Scan for the cell matching the given text and deliver its (x, y) coordinate at center. 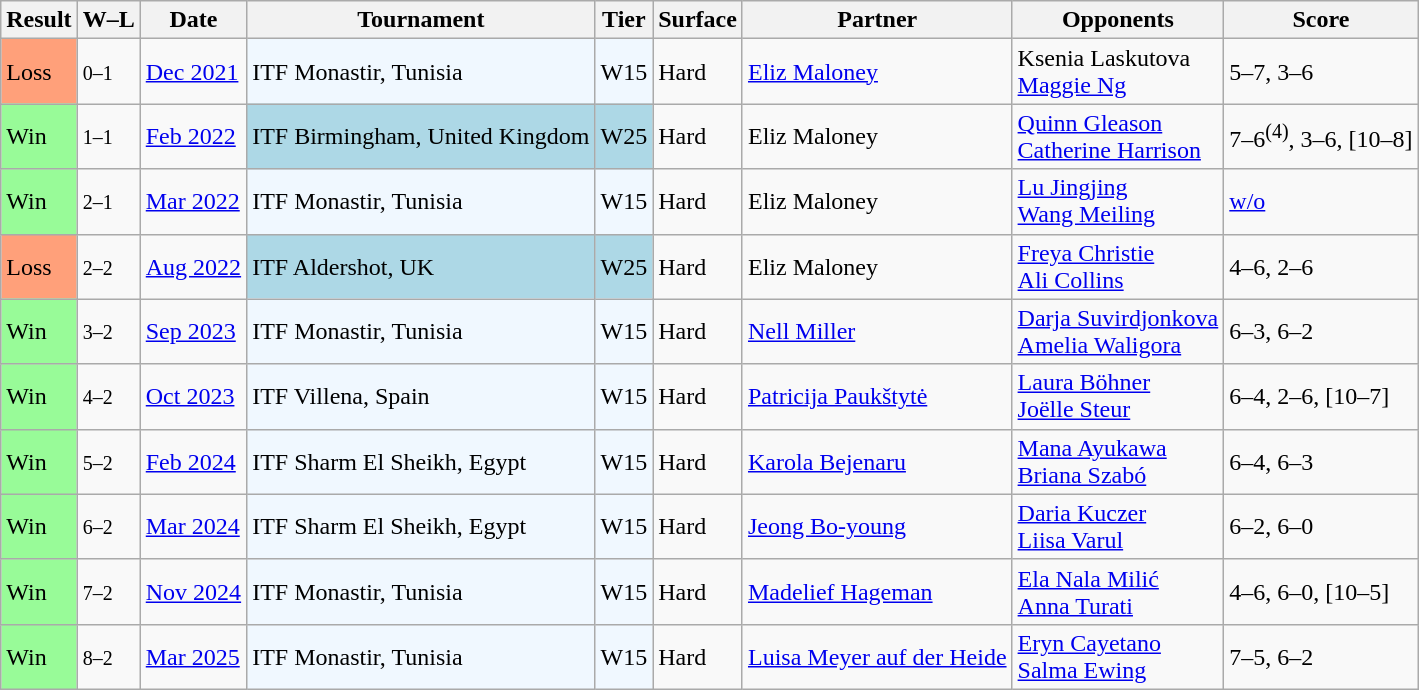
Oct 2023 (193, 396)
Lu Jingjing Wang Meiling (1118, 202)
Daria Kuczer Liisa Varul (1118, 526)
Aug 2022 (193, 266)
Feb 2022 (193, 136)
4–2 (108, 396)
Freya Christie Ali Collins (1118, 266)
Mana Ayukawa Briana Szabó (1118, 462)
6–2 (108, 526)
Result (39, 20)
Laura Böhner Joëlle Steur (1118, 396)
7–5, 6–2 (1321, 656)
4–6, 6–0, [10–5] (1321, 592)
2–2 (108, 266)
Tier (624, 20)
Ksenia Laskutova Maggie Ng (1118, 72)
Partner (877, 20)
2–1 (108, 202)
Jeong Bo-young (877, 526)
Eryn Cayetano Salma Ewing (1118, 656)
6–3, 6–2 (1321, 332)
Mar 2024 (193, 526)
ITF Aldershot, UK (421, 266)
8–2 (108, 656)
Date (193, 20)
0–1 (108, 72)
Opponents (1118, 20)
w/o (1321, 202)
Karola Bejenaru (877, 462)
Surface (698, 20)
Score (1321, 20)
5–7, 3–6 (1321, 72)
Nov 2024 (193, 592)
4–6, 2–6 (1321, 266)
Dec 2021 (193, 72)
Mar 2022 (193, 202)
1–1 (108, 136)
Mar 2025 (193, 656)
Luisa Meyer auf der Heide (877, 656)
Tournament (421, 20)
Darja Suvirdjonkova Amelia Waligora (1118, 332)
Patricija Paukštytė (877, 396)
6–4, 6–3 (1321, 462)
Quinn Gleason Catherine Harrison (1118, 136)
ITF Villena, Spain (421, 396)
Ela Nala Milić Anna Turati (1118, 592)
6–2, 6–0 (1321, 526)
Madelief Hageman (877, 592)
Feb 2024 (193, 462)
Sep 2023 (193, 332)
3–2 (108, 332)
Nell Miller (877, 332)
6–4, 2–6, [10–7] (1321, 396)
7–2 (108, 592)
W–L (108, 20)
ITF Birmingham, United Kingdom (421, 136)
5–2 (108, 462)
7–6(4), 3–6, [10–8] (1321, 136)
